Extract the (X, Y) coordinate from the center of the cell holding the provided text.  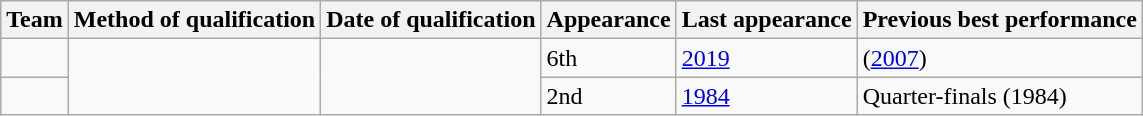
1984 (766, 96)
Last appearance (766, 20)
2019 (766, 58)
2nd (608, 96)
(2007) (1000, 58)
Team (35, 20)
Previous best performance (1000, 20)
Quarter-finals (1984) (1000, 96)
Method of qualification (194, 20)
Appearance (608, 20)
Date of qualification (431, 20)
6th (608, 58)
